Provide the [x, y] coordinate of the cell's center where the given text is located.  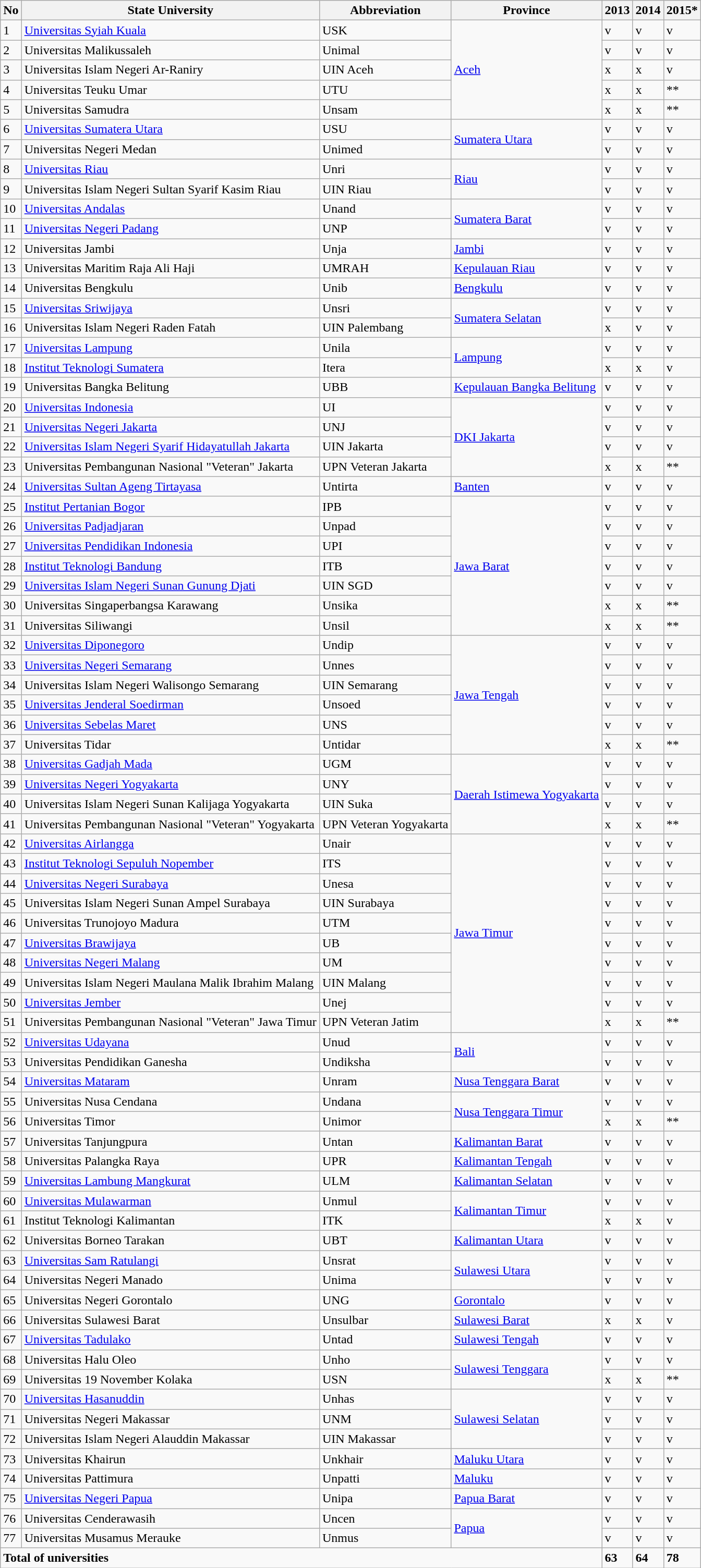
28 [11, 566]
UMRAH [385, 268]
Unib [385, 288]
Total of universities [301, 1558]
1 [11, 30]
UNY [385, 784]
Unsrat [385, 1260]
Sumatera Utara [527, 139]
Universitas Diponegoro [170, 645]
State University [170, 10]
UB [385, 943]
15 [11, 308]
UGM [385, 764]
57 [11, 1141]
39 [11, 784]
77 [11, 1538]
Universitas Islam Negeri Raden Fatah [170, 328]
Bengkulu [527, 288]
UBB [385, 387]
Sulawesi Selatan [527, 1419]
76 [11, 1518]
Sulawesi Tengah [527, 1340]
Universitas Sulawesi Barat [170, 1320]
Universitas Islam Negeri Alauddin Makassar [170, 1439]
27 [11, 546]
Undana [385, 1101]
Universitas Tadulako [170, 1340]
2014 [648, 10]
Universitas Riau [170, 169]
Jawa Timur [527, 933]
Universitas Sumatera Utara [170, 129]
30 [11, 606]
UPR [385, 1161]
Universitas Negeri Papua [170, 1498]
Universitas Palangka Raya [170, 1161]
Nusa Tenggara Timur [527, 1111]
Gorontalo [527, 1300]
Universitas Samudra [170, 109]
Riau [527, 179]
12 [11, 249]
UPN Veteran Jakarta [385, 467]
41 [11, 824]
78 [682, 1558]
66 [11, 1320]
Unsika [385, 606]
Universitas Timor [170, 1121]
Universitas Negeri Manado [170, 1280]
UNM [385, 1419]
Unmus [385, 1538]
USU [385, 129]
Unram [385, 1082]
Unipa [385, 1498]
54 [11, 1082]
Kepulauan Bangka Belitung [527, 387]
Undip [385, 645]
Universitas Jember [170, 1002]
3 [11, 70]
Universitas Udayana [170, 1042]
UNP [385, 228]
Kalimantan Utara [527, 1241]
Sulawesi Tenggara [527, 1369]
Universitas Lambung Mangkurat [170, 1181]
Maluku [527, 1478]
Universitas Pembangunan Nasional "Veteran" Jawa Timur [170, 1022]
51 [11, 1022]
40 [11, 804]
18 [11, 367]
Aceh [527, 70]
Jawa Tengah [527, 695]
23 [11, 467]
4 [11, 90]
Universitas Pendidikan Ganesha [170, 1062]
UNS [385, 725]
Nusa Tenggara Barat [527, 1082]
Jambi [527, 249]
Unnes [385, 665]
Untad [385, 1340]
10 [11, 209]
14 [11, 288]
60 [11, 1200]
Unsil [385, 626]
17 [11, 348]
Unhas [385, 1399]
Universitas Islam Negeri Sunan Kalijaga Yogyakarta [170, 804]
61 [11, 1221]
Sumatera Selatan [527, 318]
IPB [385, 506]
Universitas Negeri Medan [170, 149]
Universitas Andalas [170, 209]
Unimed [385, 149]
Universitas Negeri Padang [170, 228]
Universitas Siliwangi [170, 626]
22 [11, 447]
34 [11, 685]
Universitas 19 November Kolaka [170, 1379]
Universitas Lampung [170, 348]
Universitas Singaperbangsa Karawang [170, 606]
13 [11, 268]
Kalimantan Selatan [527, 1181]
Unsri [385, 308]
Universitas Tanjungpura [170, 1141]
6 [11, 129]
Banten [527, 486]
Universitas Sebelas Maret [170, 725]
UIN Palembang [385, 328]
Universitas Malikussaleh [170, 50]
Universitas Sultan Ageng Tirtayasa [170, 486]
Institut Teknologi Sepuluh Nopember [170, 863]
UIN Makassar [385, 1439]
Unimal [385, 50]
Universitas Islam Negeri Sunan Gunung Djati [170, 586]
59 [11, 1181]
Unho [385, 1359]
UIN SGD [385, 586]
UIN Aceh [385, 70]
Unila [385, 348]
38 [11, 764]
Kalimantan Barat [527, 1141]
2 [11, 50]
47 [11, 943]
Papua [527, 1528]
Sulawesi Barat [527, 1320]
ITB [385, 566]
USN [385, 1379]
Universitas Syiah Kuala [170, 30]
Lampung [527, 358]
32 [11, 645]
19 [11, 387]
Kepulauan Riau [527, 268]
Unmul [385, 1200]
Universitas Bengkulu [170, 288]
65 [11, 1300]
Institut Pertanian Bogor [170, 506]
Unair [385, 843]
24 [11, 486]
UNG [385, 1300]
Unsulbar [385, 1320]
Universitas Trunojoyo Madura [170, 923]
Universitas Negeri Makassar [170, 1419]
55 [11, 1101]
Universitas Pattimura [170, 1478]
DKI Jakarta [527, 437]
45 [11, 903]
Universitas Islam Negeri Maulana Malik Ibrahim Malang [170, 983]
Universitas Islam Negeri Sultan Syarif Kasim Riau [170, 189]
USK [385, 30]
Unkhair [385, 1459]
42 [11, 843]
Unej [385, 1002]
Jawa Barat [527, 566]
UIN Surabaya [385, 903]
Papua Barat [527, 1498]
UIN Jakarta [385, 447]
UIN Semarang [385, 685]
70 [11, 1399]
56 [11, 1121]
5 [11, 109]
75 [11, 1498]
Unesa [385, 884]
Universitas Mulawarman [170, 1200]
ITK [385, 1221]
Kalimantan Tengah [527, 1161]
46 [11, 923]
74 [11, 1478]
Undiksha [385, 1062]
Universitas Borneo Tarakan [170, 1241]
Universitas Pembangunan Nasional "Veteran" Yogyakarta [170, 824]
Unand [385, 209]
Universitas Hasanuddin [170, 1399]
Universitas Teuku Umar [170, 90]
Institut Teknologi Bandung [170, 566]
Universitas Negeri Malang [170, 963]
Universitas Tidar [170, 744]
UI [385, 407]
Universitas Negeri Surabaya [170, 884]
36 [11, 725]
Province [527, 10]
43 [11, 863]
UM [385, 963]
UPN Veteran Jatim [385, 1022]
ITS [385, 863]
Universitas Pendidikan Indonesia [170, 546]
Universitas Sriwijaya [170, 308]
48 [11, 963]
Universitas Negeri Yogyakarta [170, 784]
37 [11, 744]
33 [11, 665]
Sulawesi Utara [527, 1270]
Universitas Islam Negeri Walisongo Semarang [170, 685]
Unimor [385, 1121]
Universitas Negeri Semarang [170, 665]
UIN Malang [385, 983]
Universitas Halu Oleo [170, 1359]
Universitas Musamus Merauke [170, 1538]
Institut Teknologi Kalimantan [170, 1221]
UPI [385, 546]
UNJ [385, 427]
44 [11, 884]
Universitas Bangka Belitung [170, 387]
Universitas Islam Negeri Syarif Hidayatullah Jakarta [170, 447]
2015* [682, 10]
Uncen [385, 1518]
Abbreviation [385, 10]
No [11, 10]
35 [11, 705]
Universitas Jenderal Soedirman [170, 705]
UBT [385, 1241]
9 [11, 189]
21 [11, 427]
53 [11, 1062]
Universitas Jambi [170, 249]
49 [11, 983]
Unsam [385, 109]
52 [11, 1042]
20 [11, 407]
Universitas Pembangunan Nasional "Veteran" Jakarta [170, 467]
69 [11, 1379]
Maluku Utara [527, 1459]
Universitas Brawijaya [170, 943]
Universitas Maritim Raja Ali Haji [170, 268]
71 [11, 1419]
11 [11, 228]
72 [11, 1439]
16 [11, 328]
UTM [385, 923]
Itera [385, 367]
Unsoed [385, 705]
UPN Veteran Yogyakarta [385, 824]
Sumatera Barat [527, 218]
7 [11, 149]
Universitas Islam Negeri Sunan Ampel Surabaya [170, 903]
62 [11, 1241]
Unud [385, 1042]
Universitas Negeri Jakarta [170, 427]
50 [11, 1002]
Universitas Sam Ratulangi [170, 1260]
67 [11, 1340]
Universitas Mataram [170, 1082]
29 [11, 586]
ULM [385, 1181]
Universitas Airlangga [170, 843]
26 [11, 526]
Unri [385, 169]
Unpatti [385, 1478]
Daerah Istimewa Yogyakarta [527, 794]
Universitas Negeri Gorontalo [170, 1300]
Universitas Cenderawasih [170, 1518]
Untan [385, 1141]
Kalimantan Timur [527, 1210]
Institut Teknologi Sumatera [170, 367]
UIN Suka [385, 804]
Universitas Islam Negeri Ar-Raniry [170, 70]
Universitas Khairun [170, 1459]
Unima [385, 1280]
73 [11, 1459]
Universitas Indonesia [170, 407]
25 [11, 506]
68 [11, 1359]
8 [11, 169]
58 [11, 1161]
Untidar [385, 744]
31 [11, 626]
UIN Riau [385, 189]
UTU [385, 90]
Bali [527, 1052]
2013 [618, 10]
Unja [385, 249]
Universitas Padjadjaran [170, 526]
Universitas Gadjah Mada [170, 764]
Unpad [385, 526]
Universitas Nusa Cendana [170, 1101]
Untirta [385, 486]
